Scan for the cell matching the given text and deliver its [x, y] coordinate at center. 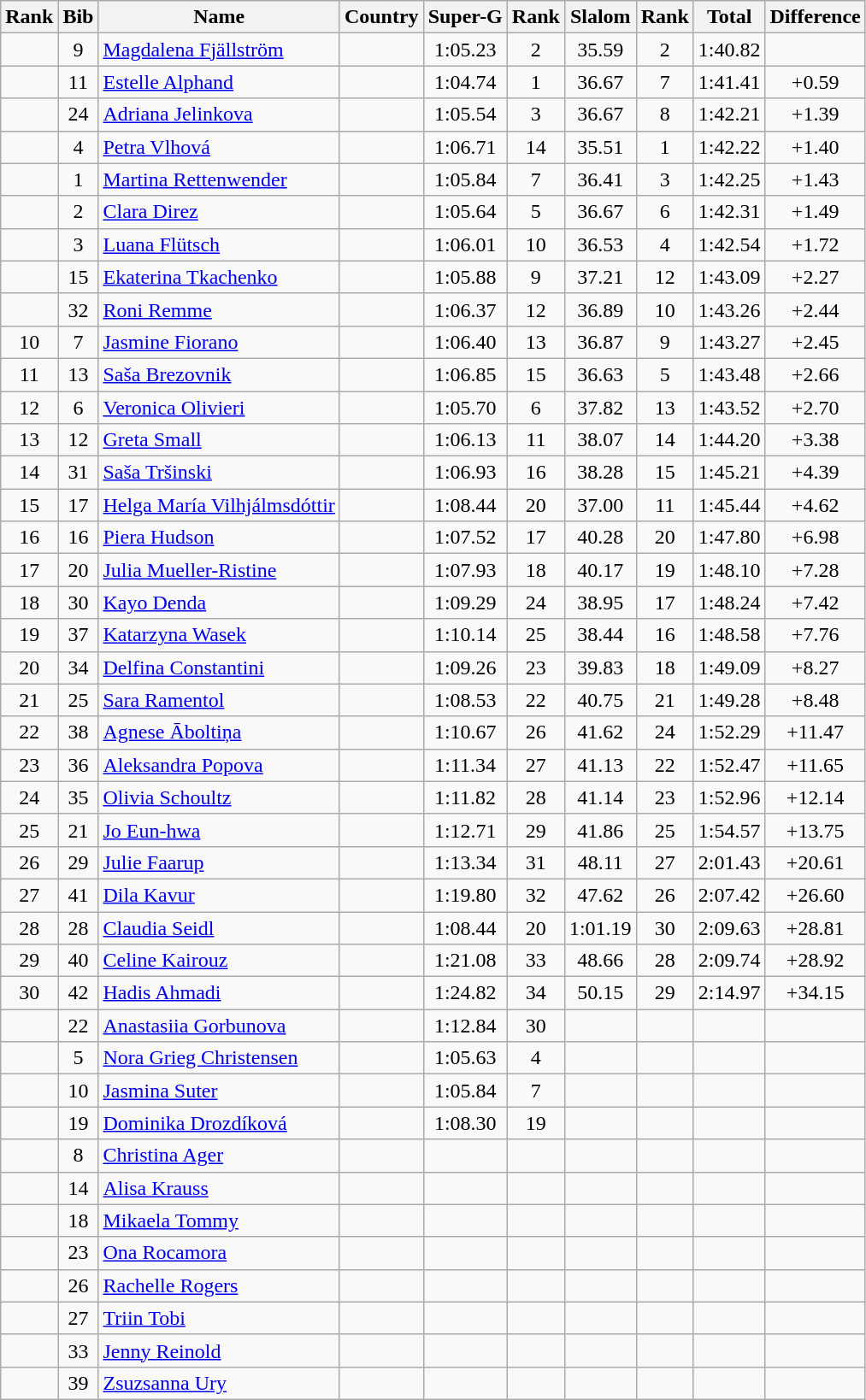
Zsuzsanna Ury [219, 1383]
39.83 [600, 668]
+28.92 [816, 961]
1:08.53 [465, 700]
Alisa Krauss [219, 1188]
1:49.09 [729, 668]
Luana Flütsch [219, 244]
Country [381, 17]
1:52.96 [729, 797]
48.66 [600, 961]
1:43.27 [729, 342]
Anastasiia Gorbunova [219, 1026]
+2.44 [816, 309]
39 [79, 1383]
+2.45 [816, 342]
1:11.82 [465, 797]
Ekaterina Tkachenko [219, 277]
1:43.09 [729, 277]
+8.27 [816, 668]
Celine Kairouz [219, 961]
1:05.54 [465, 115]
Dila Kavur [219, 895]
+4.39 [816, 473]
+1.43 [816, 179]
1:45.21 [729, 473]
+6.98 [816, 538]
Helga María Vilhjálmsdóttir [219, 505]
Kayo Denda [219, 603]
2:14.97 [729, 993]
+11.65 [816, 765]
Rachelle Rogers [219, 1285]
36 [79, 765]
41.13 [600, 765]
36.53 [600, 244]
1:42.21 [729, 115]
+26.60 [816, 895]
+8.48 [816, 700]
Julie Faarup [219, 862]
+1.40 [816, 147]
1:24.82 [465, 993]
+7.28 [816, 570]
1:19.80 [465, 895]
1:45.44 [729, 505]
1:48.24 [729, 603]
36.63 [600, 374]
2:09.63 [729, 927]
+1.39 [816, 115]
Jo Eun-hwa [219, 830]
Roni Remme [219, 309]
Olivia Schoultz [219, 797]
1:06.13 [465, 440]
1:06.37 [465, 309]
1:42.22 [729, 147]
38.95 [600, 603]
+2.66 [816, 374]
42 [79, 993]
Agnese Āboltiņa [219, 732]
+7.76 [816, 635]
Jenny Reinold [219, 1350]
Super-G [465, 17]
Estelle Alphand [219, 82]
1:04.74 [465, 82]
1:21.08 [465, 961]
36.41 [600, 179]
Katarzyna Wasek [219, 635]
1:06.71 [465, 147]
Veronica Olivieri [219, 408]
1:48.58 [729, 635]
1:06.01 [465, 244]
1:48.10 [729, 570]
Magdalena Fjällström [219, 50]
+2.27 [816, 277]
Claudia Seidl [219, 927]
Adriana Jelinkova [219, 115]
Aleksandra Popova [219, 765]
Nora Grieg Christensen [219, 1058]
1:52.47 [729, 765]
1:01.19 [600, 927]
+28.81 [816, 927]
Hadis Ahmadi [219, 993]
1:05.23 [465, 50]
+20.61 [816, 862]
1:12.84 [465, 1026]
1:09.29 [465, 603]
1:06.93 [465, 473]
1:54.57 [729, 830]
+3.38 [816, 440]
40.28 [600, 538]
Christina Ager [219, 1156]
+1.49 [816, 212]
+34.15 [816, 993]
Difference [816, 17]
Ona Rocamora [219, 1253]
47.62 [600, 895]
+12.14 [816, 797]
38.07 [600, 440]
1:42.31 [729, 212]
Slalom [600, 17]
Name [219, 17]
37 [79, 635]
Sara Ramentol [219, 700]
+1.72 [816, 244]
+0.59 [816, 82]
35.59 [600, 50]
Greta Small [219, 440]
+11.47 [816, 732]
1:42.54 [729, 244]
1:05.70 [465, 408]
1:43.48 [729, 374]
Martina Rettenwender [219, 179]
Mikaela Tommy [219, 1221]
1:42.25 [729, 179]
1:07.52 [465, 538]
Total [729, 17]
48.11 [600, 862]
Saša Tršinski [219, 473]
Jasmina Suter [219, 1091]
+7.42 [816, 603]
37.21 [600, 277]
Piera Hudson [219, 538]
36.89 [600, 309]
1:10.14 [465, 635]
38 [79, 732]
1:06.85 [465, 374]
1:43.26 [729, 309]
1:40.82 [729, 50]
Petra Vlhová [219, 147]
40.75 [600, 700]
1:11.34 [465, 765]
37.00 [600, 505]
1:10.67 [465, 732]
40.17 [600, 570]
1:44.20 [729, 440]
35.51 [600, 147]
37.82 [600, 408]
1:41.41 [729, 82]
1:05.64 [465, 212]
40 [79, 961]
1:05.63 [465, 1058]
Delfina Constantini [219, 668]
2:01.43 [729, 862]
Dominika Drozdíková [219, 1123]
Julia Mueller-Ristine [219, 570]
1:13.34 [465, 862]
1:05.88 [465, 277]
Triin Tobi [219, 1318]
36.87 [600, 342]
35 [79, 797]
+2.70 [816, 408]
2:09.74 [729, 961]
38.28 [600, 473]
50.15 [600, 993]
1:09.26 [465, 668]
+4.62 [816, 505]
1:49.28 [729, 700]
1:07.93 [465, 570]
41.14 [600, 797]
1:08.30 [465, 1123]
1:12.71 [465, 830]
Clara Direz [219, 212]
Bib [79, 17]
1:43.52 [729, 408]
38.44 [600, 635]
41.86 [600, 830]
+13.75 [816, 830]
41.62 [600, 732]
1:52.29 [729, 732]
Jasmine Fiorano [219, 342]
2:07.42 [729, 895]
Saša Brezovnik [219, 374]
1:47.80 [729, 538]
1:06.40 [465, 342]
41 [79, 895]
